Detect which cell encompasses the target text, then output its [x, y] center coordinate. 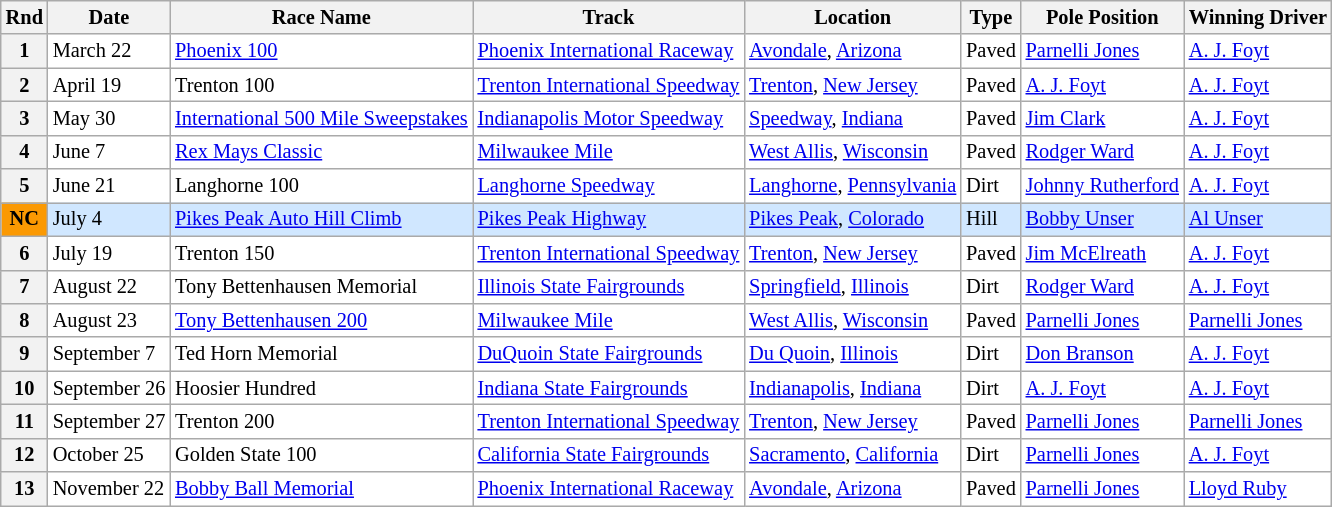
DuQuoin State Fairgrounds [609, 354]
Pole Position [1102, 17]
Trenton 150 [321, 253]
Track [609, 17]
4 [24, 152]
June 21 [109, 186]
1 [24, 51]
2 [24, 85]
Date [109, 17]
Race Name [321, 17]
Tony Bettenhausen 200 [321, 320]
11 [24, 421]
Hoosier Hundred [321, 388]
Trenton 100 [321, 85]
Bobby Ball Memorial [321, 489]
California State Fairgrounds [609, 455]
Illinois State Fairgrounds [609, 287]
6 [24, 253]
April 19 [109, 85]
5 [24, 186]
November 22 [109, 489]
September 27 [109, 421]
March 22 [109, 51]
August 23 [109, 320]
9 [24, 354]
Ted Horn Memorial [321, 354]
September 26 [109, 388]
Lloyd Ruby [1258, 489]
Al Unser [1258, 219]
13 [24, 489]
Sacramento, California [852, 455]
8 [24, 320]
Langhorne, Pennsylvania [852, 186]
July 4 [109, 219]
Rex Mays Classic [321, 152]
Langhorne Speedway [609, 186]
Phoenix 100 [321, 51]
12 [24, 455]
Langhorne 100 [321, 186]
International 500 Mile Sweepstakes [321, 118]
10 [24, 388]
June 7 [109, 152]
Tony Bettenhausen Memorial [321, 287]
Winning Driver [1258, 17]
NC [24, 219]
Type [991, 17]
Trenton 200 [321, 421]
Golden State 100 [321, 455]
July 19 [109, 253]
Du Quoin, Illinois [852, 354]
7 [24, 287]
Springfield, Illinois [852, 287]
Don Branson [1102, 354]
August 22 [109, 287]
3 [24, 118]
Indianapolis, Indiana [852, 388]
Hill [991, 219]
Jim McElreath [1102, 253]
Indiana State Fairgrounds [609, 388]
October 25 [109, 455]
Pikes Peak Highway [609, 219]
Indianapolis Motor Speedway [609, 118]
September 7 [109, 354]
Jim Clark [1102, 118]
Bobby Unser [1102, 219]
Location [852, 17]
Johnny Rutherford [1102, 186]
May 30 [109, 118]
Pikes Peak Auto Hill Climb [321, 219]
Rnd [24, 17]
Pikes Peak, Colorado [852, 219]
Speedway, Indiana [852, 118]
